Scan for the cell matching the given text and deliver its [X, Y] coordinate at center. 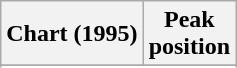
Peakposition [189, 34]
Chart (1995) [72, 34]
